Return the [X, Y] coordinate for the center point of the cell that contains the specified text.  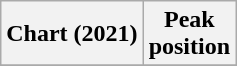
Peakposition [189, 34]
Chart (2021) [72, 34]
